For the text-containing cell, return its midpoint in (x, y) coordinate format. 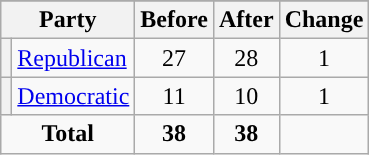
27 (174, 58)
Total (68, 134)
Before (174, 20)
28 (246, 58)
10 (246, 96)
11 (174, 96)
Republican (74, 58)
Change (324, 20)
Party (68, 20)
Democratic (74, 96)
After (246, 20)
